Return (x, y) of the center of cell containing provided text 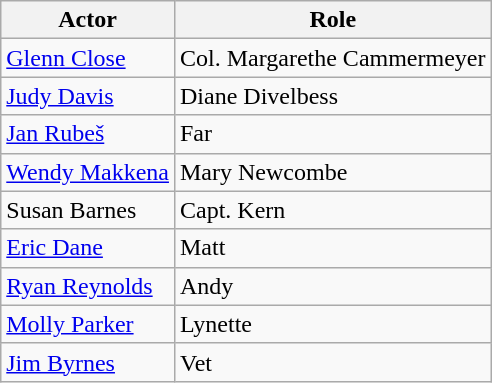
Vet (332, 362)
Role (332, 20)
Matt (332, 248)
Andy (332, 286)
Diane Divelbess (332, 96)
Actor (88, 20)
Jan Rubeš (88, 134)
Mary Newcombe (332, 172)
Wendy Makkena (88, 172)
Susan Barnes (88, 210)
Capt. Kern (332, 210)
Judy Davis (88, 96)
Col. Margarethe Cammermeyer (332, 58)
Ryan Reynolds (88, 286)
Eric Dane (88, 248)
Glenn Close (88, 58)
Molly Parker (88, 324)
Jim Byrnes (88, 362)
Far (332, 134)
Lynette (332, 324)
